Extract the (x, y) coordinate from the center of the cell holding the provided text.  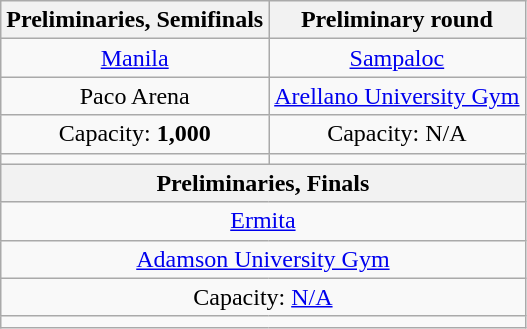
Preliminaries, Finals (263, 183)
Preliminaries, Semifinals (135, 20)
Paco Arena (135, 96)
Ermita (263, 221)
Preliminary round (397, 20)
Capacity: 1,000 (135, 134)
Manila (135, 58)
Arellano University Gym (397, 96)
Adamson University Gym (263, 259)
Sampaloc (397, 58)
